Detect which cell encompasses the target text, then output its [x, y] center coordinate. 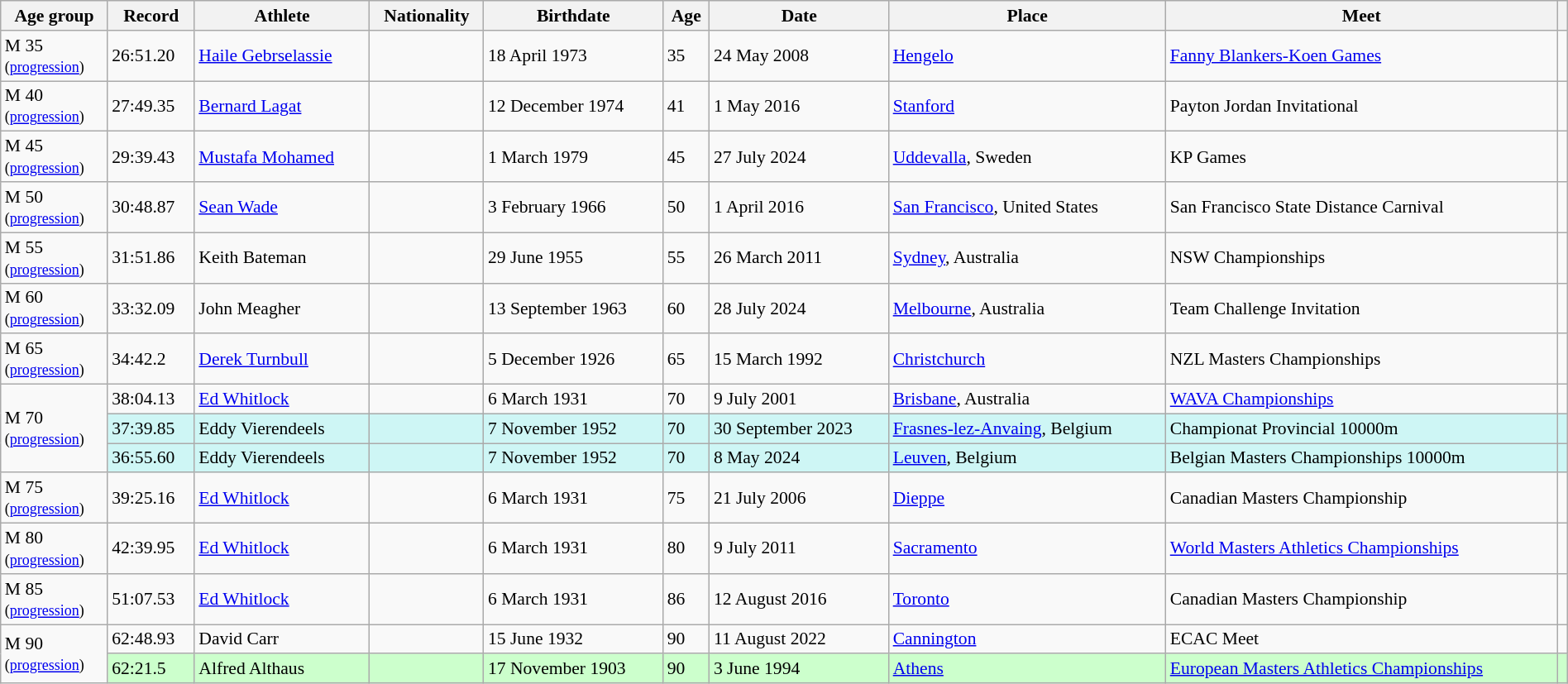
41 [686, 106]
38:04.13 [151, 399]
Athens [1027, 669]
18 April 1973 [574, 56]
29 June 1955 [574, 258]
33:32.09 [151, 308]
M 90 (progression) [55, 653]
45 [686, 157]
Alfred Althaus [282, 669]
Leuven, Belgium [1027, 458]
WAVA Championships [1361, 399]
Sean Wade [282, 207]
M 60 (progression) [55, 308]
3 February 1966 [574, 207]
M 75 (progression) [55, 498]
M 45 (progression) [55, 157]
M 35 (progression) [55, 56]
27:49.35 [151, 106]
M 80 (progression) [55, 549]
62:21.5 [151, 669]
M 40 (progression) [55, 106]
Mustafa Mohamed [282, 157]
Hengelo [1027, 56]
9 July 2011 [799, 549]
Place [1027, 16]
1 May 2016 [799, 106]
Sydney, Australia [1027, 258]
65 [686, 359]
Keith Bateman [282, 258]
David Carr [282, 639]
John Meagher [282, 308]
Athlete [282, 16]
42:39.95 [151, 549]
Dieppe [1027, 498]
KP Games [1361, 157]
M 85 (progression) [55, 599]
Age [686, 16]
World Masters Athletics Championships [1361, 549]
M 50 (progression) [55, 207]
Sacramento [1027, 549]
Cannington [1027, 639]
Haile Gebrselassie [282, 56]
27 July 2024 [799, 157]
NSW Championships [1361, 258]
San Francisco State Distance Carnival [1361, 207]
Nationality [427, 16]
Date [799, 16]
75 [686, 498]
31:51.86 [151, 258]
86 [686, 599]
50 [686, 207]
21 July 2006 [799, 498]
80 [686, 549]
39:25.16 [151, 498]
Fanny Blankers-Koen Games [1361, 56]
13 September 1963 [574, 308]
1 March 1979 [574, 157]
Championat Provincial 10000m [1361, 428]
ECAC Meet [1361, 639]
12 December 1974 [574, 106]
Meet [1361, 16]
36:55.60 [151, 458]
Belgian Masters Championships 10000m [1361, 458]
35 [686, 56]
Age group [55, 16]
Brisbane, Australia [1027, 399]
5 December 1926 [574, 359]
European Masters Athletics Championships [1361, 669]
34:42.2 [151, 359]
3 June 1994 [799, 669]
NZL Masters Championships [1361, 359]
M 70 (progression) [55, 428]
8 May 2024 [799, 458]
San Francisco, United States [1027, 207]
17 November 1903 [574, 669]
Uddevalla, Sweden [1027, 157]
M 55 (progression) [55, 258]
Birthdate [574, 16]
Stanford [1027, 106]
60 [686, 308]
M 65 (progression) [55, 359]
Toronto [1027, 599]
Payton Jordan Invitational [1361, 106]
Team Challenge Invitation [1361, 308]
11 August 2022 [799, 639]
24 May 2008 [799, 56]
Derek Turnbull [282, 359]
29:39.43 [151, 157]
9 July 2001 [799, 399]
26:51.20 [151, 56]
15 March 1992 [799, 359]
55 [686, 258]
30 September 2023 [799, 428]
12 August 2016 [799, 599]
62:48.93 [151, 639]
Bernard Lagat [282, 106]
51:07.53 [151, 599]
Melbourne, Australia [1027, 308]
1 April 2016 [799, 207]
Christchurch [1027, 359]
Frasnes-lez-Anvaing, Belgium [1027, 428]
37:39.85 [151, 428]
28 July 2024 [799, 308]
15 June 1932 [574, 639]
30:48.87 [151, 207]
Record [151, 16]
26 March 2011 [799, 258]
